Identify which cell holds the provided text, then report its (x, y) central coordinate. 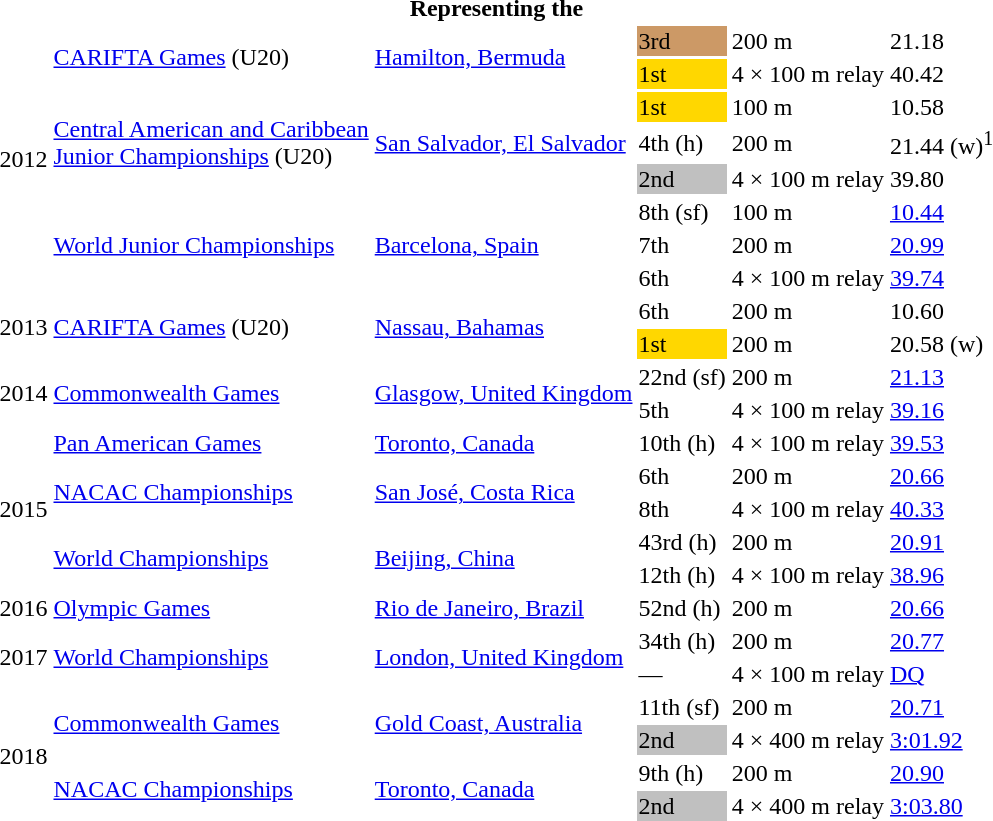
World Junior Championships (211, 245)
52nd (h) (682, 608)
Glasgow, United Kingdom (504, 394)
11th (sf) (682, 707)
Central American and CaribbeanJunior Championships (U20) (211, 143)
Gold Coast, Australia (504, 724)
4th (h) (682, 143)
— (682, 674)
Olympic Games (211, 608)
Beijing, China (504, 558)
Rio de Janeiro, Brazil (504, 608)
London, United Kingdom (504, 658)
34th (h) (682, 641)
43rd (h) (682, 542)
Nassau, Bahamas (504, 328)
8th (682, 509)
8th (sf) (682, 212)
7th (682, 245)
Pan American Games (211, 443)
Barcelona, Spain (504, 245)
9th (h) (682, 773)
Hamilton, Bermuda (504, 58)
12th (h) (682, 575)
5th (682, 410)
10th (h) (682, 443)
San Salvador, El Salvador (504, 143)
22nd (sf) (682, 377)
3rd (682, 41)
San José, Costa Rica (504, 492)
